Search for the cell housing the specified text and yield its [x, y] center coordinate. 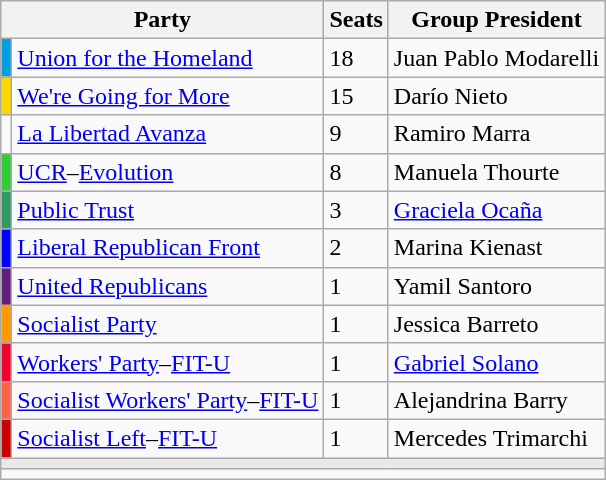
Yamil Santoro [496, 286]
UCR–Evolution [168, 172]
Gabriel Solano [496, 362]
Graciela Ocaña [496, 210]
8 [356, 172]
Party [162, 20]
Public Trust [168, 210]
Alejandrina Barry [496, 400]
La Libertad Avanza [168, 134]
Jessica Barreto [496, 324]
Liberal Republican Front [168, 248]
Group President [496, 20]
18 [356, 58]
Socialist Left–FIT-U [168, 438]
Workers' Party–FIT-U [168, 362]
Socialist Workers' Party–FIT-U [168, 400]
15 [356, 96]
Darío Nieto [496, 96]
Mercedes Trimarchi [496, 438]
Socialist Party [168, 324]
Juan Pablo Modarelli [496, 58]
We're Going for More [168, 96]
Seats [356, 20]
Marina Kienast [496, 248]
Manuela Thourte [496, 172]
3 [356, 210]
2 [356, 248]
Ramiro Marra [496, 134]
United Republicans [168, 286]
9 [356, 134]
Union for the Homeland [168, 58]
